Detect which cell encompasses the target text, then output its [x, y] center coordinate. 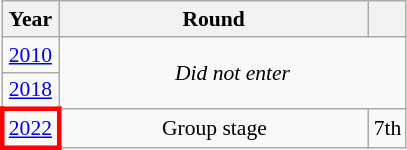
Round [214, 19]
Group stage [214, 130]
7th [388, 130]
2018 [30, 90]
2022 [30, 130]
2010 [30, 55]
Year [30, 19]
Did not enter [233, 74]
